For the text-containing cell, return its midpoint in [X, Y] coordinate format. 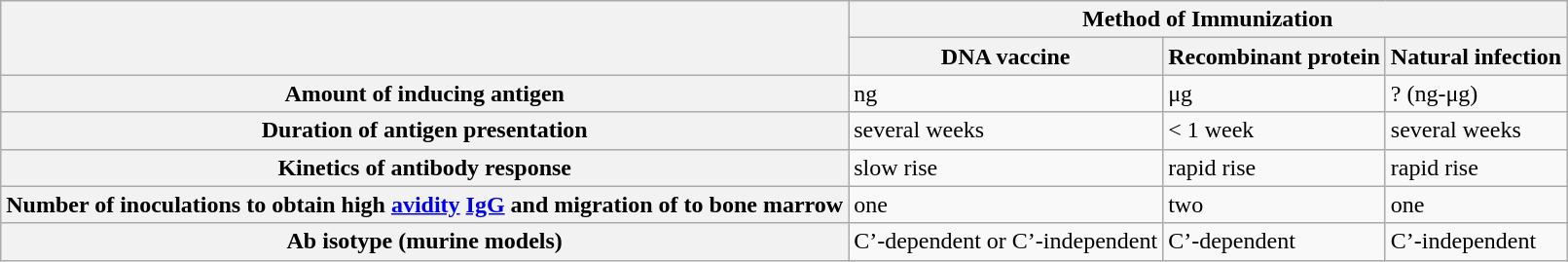
Natural infection [1476, 56]
C’-dependent [1275, 242]
two [1275, 205]
slow rise [1006, 168]
C’-independent [1476, 242]
Amount of inducing antigen [424, 94]
μg [1275, 94]
Number of inoculations to obtain high avidity IgG and migration of to bone marrow [424, 205]
? (ng-μg) [1476, 94]
Duration of antigen presentation [424, 131]
Method of Immunization [1208, 19]
DNA vaccine [1006, 56]
< 1 week [1275, 131]
Ab isotype (murine models) [424, 242]
ng [1006, 94]
Recombinant protein [1275, 56]
C’-dependent or C’-independent [1006, 242]
Kinetics of antibody response [424, 168]
